Extract the [x, y] coordinate from the center of the cell holding the provided text.  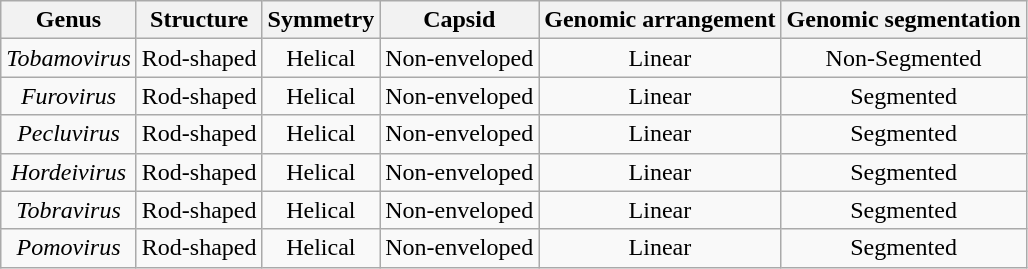
Genomic arrangement [660, 20]
Tobravirus [69, 210]
Genomic segmentation [904, 20]
Pomovirus [69, 248]
Capsid [460, 20]
Tobamovirus [69, 58]
Symmetry [321, 20]
Furovirus [69, 96]
Structure [199, 20]
Non-Segmented [904, 58]
Pecluvirus [69, 134]
Hordeivirus [69, 172]
Genus [69, 20]
